Identify which cell holds the provided text, then report its (X, Y) central coordinate. 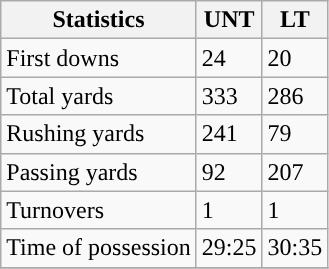
24 (229, 58)
29:25 (229, 248)
Total yards (99, 96)
First downs (99, 58)
Statistics (99, 20)
Rushing yards (99, 134)
20 (295, 58)
241 (229, 134)
Passing yards (99, 172)
92 (229, 172)
333 (229, 96)
LT (295, 20)
286 (295, 96)
UNT (229, 20)
Time of possession (99, 248)
207 (295, 172)
30:35 (295, 248)
Turnovers (99, 210)
79 (295, 134)
